Return (x, y) of the center of cell containing provided text 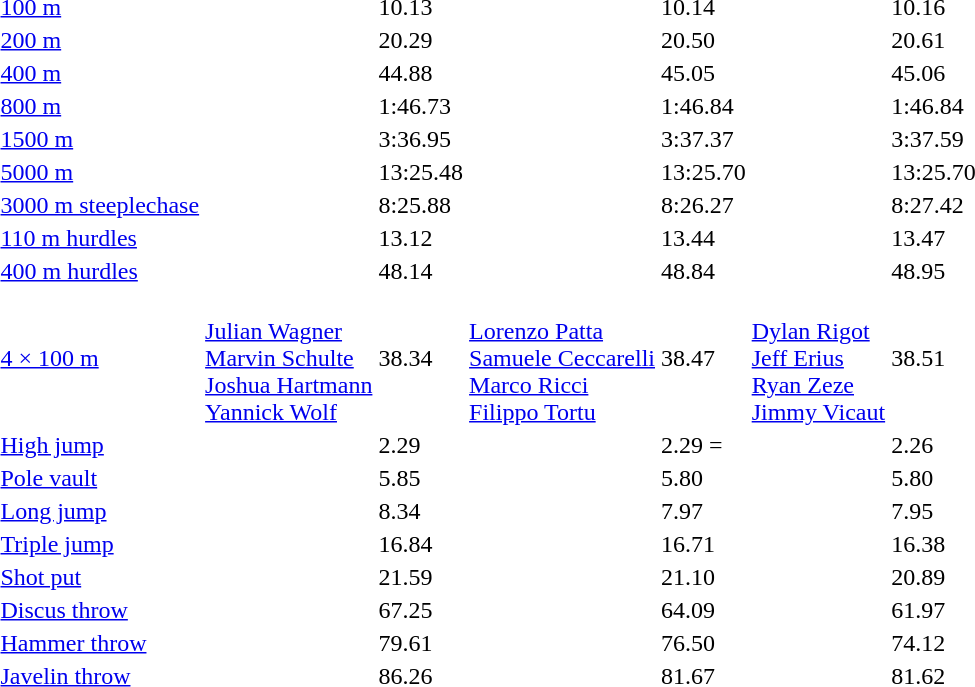
5.80 (703, 478)
76.50 (703, 643)
79.61 (421, 643)
3:37.37 (703, 139)
3:36.95 (421, 139)
44.88 (421, 73)
8.34 (421, 511)
13.44 (703, 238)
48.14 (421, 271)
67.25 (421, 610)
16.84 (421, 544)
45.05 (703, 73)
1:46.84 (703, 106)
20.29 (421, 40)
Julian WagnerMarvin SchulteJoshua HartmannYannick Wolf (289, 358)
64.09 (703, 610)
13.12 (421, 238)
8:26.27 (703, 205)
48.84 (703, 271)
20.50 (703, 40)
1:46.73 (421, 106)
13:25.48 (421, 172)
Dylan RigotJeff EriusRyan ZezeJimmy Vicaut (818, 358)
38.34 (421, 358)
7.97 (703, 511)
2.29 = (703, 445)
Lorenzo PattaSamuele CeccarelliMarco RicciFilippo Tortu (562, 358)
5.85 (421, 478)
38.47 (703, 358)
16.71 (703, 544)
21.10 (703, 577)
21.59 (421, 577)
8:25.88 (421, 205)
2.29 (421, 445)
13:25.70 (703, 172)
